Find where the given text appears and provide that cell's center as [X, Y] coordinate. 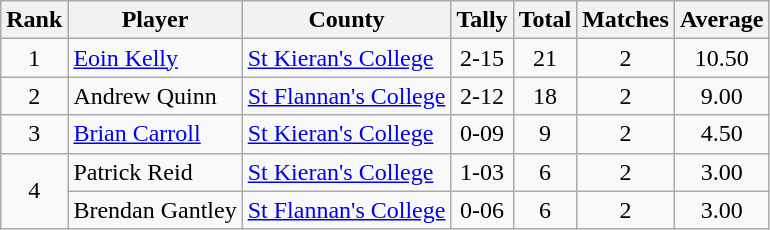
Andrew Quinn [155, 96]
Eoin Kelly [155, 58]
4 [34, 191]
Matches [626, 20]
3 [34, 134]
Tally [482, 20]
Rank [34, 20]
Brian Carroll [155, 134]
18 [545, 96]
County [346, 20]
2-12 [482, 96]
0-06 [482, 210]
10.50 [722, 58]
Brendan Gantley [155, 210]
1 [34, 58]
Total [545, 20]
4.50 [722, 134]
9.00 [722, 96]
0-09 [482, 134]
2-15 [482, 58]
21 [545, 58]
9 [545, 134]
Patrick Reid [155, 172]
Average [722, 20]
Player [155, 20]
1-03 [482, 172]
